Find where the given text appears and provide that cell's center as [X, Y] coordinate. 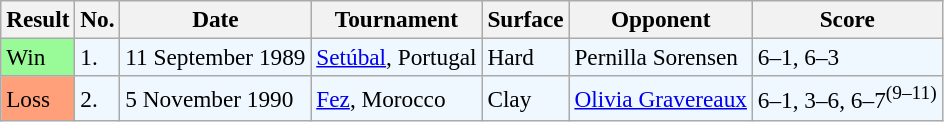
Pernilla Sorensen [660, 57]
6–1, 3–6, 6–7(9–11) [847, 98]
Opponent [660, 19]
5 November 1990 [216, 98]
No. [98, 19]
2. [98, 98]
1. [98, 57]
Olivia Gravereaux [660, 98]
Result [38, 19]
Surface [526, 19]
Fez, Morocco [396, 98]
11 September 1989 [216, 57]
Win [38, 57]
6–1, 6–3 [847, 57]
Date [216, 19]
Hard [526, 57]
Clay [526, 98]
Tournament [396, 19]
Loss [38, 98]
Score [847, 19]
Setúbal, Portugal [396, 57]
